Extract the (x, y) coordinate from the center of the cell holding the provided text.  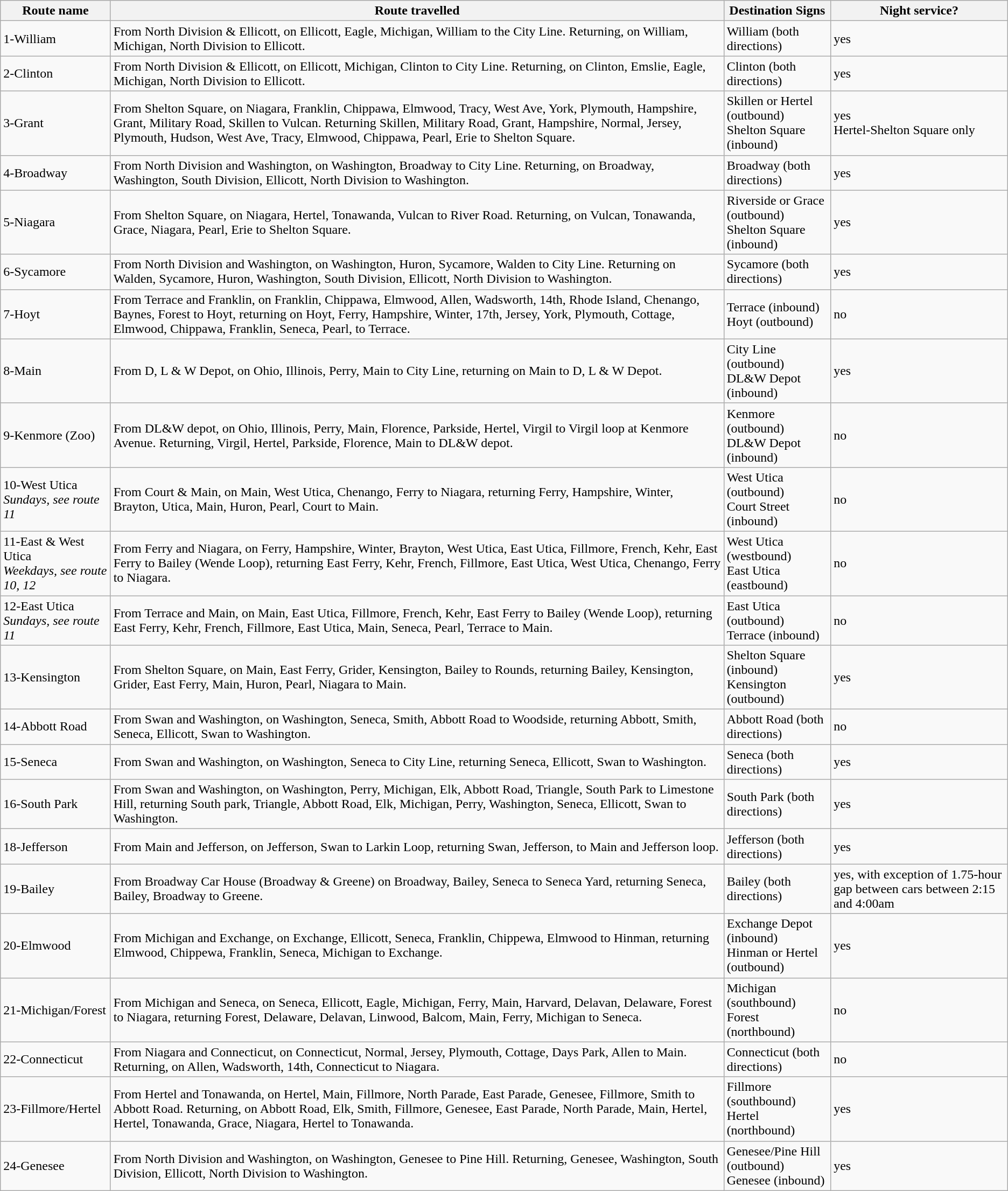
Abbott Road (both directions) (778, 727)
East Utica (outbound)Terrace (inbound) (778, 621)
William (both directions) (778, 39)
23-Fillmore/Hertel (55, 1109)
West Utica (westbound)East Utica (eastbound) (778, 563)
From Main and Jefferson, on Jefferson, Swan to Larkin Loop, returning Swan, Jefferson, to Main and Jefferson loop. (417, 847)
18-Jefferson (55, 847)
9-Kenmore (Zoo) (55, 435)
1-William (55, 39)
yes, with exception of 1.75-hour gap between cars between 2:15 and 4:00am (920, 889)
Bailey (both directions) (778, 889)
8-Main (55, 371)
West Utica (outbound)Court Street (inbound) (778, 499)
Shelton Square (inbound)Kensington (outbound) (778, 678)
Riverside or Grace (outbound)Shelton Square (inbound) (778, 222)
Route travelled (417, 11)
From Swan and Washington, on Washington, Seneca to City Line, returning Seneca, Ellicott, Swan to Washington. (417, 762)
14-Abbott Road (55, 727)
10-West UticaSundays, see route 11 (55, 499)
Michigan (southbound)Forest (northbound) (778, 1009)
Connecticut (both directions) (778, 1059)
6-Sycamore (55, 271)
Skillen or Hertel (outbound)Shelton Square (inbound) (778, 123)
3-Grant (55, 123)
24-Genesee (55, 1166)
Sycamore (both directions) (778, 271)
5-Niagara (55, 222)
20-Elmwood (55, 946)
21-Michigan/Forest (55, 1009)
13-Kensington (55, 678)
2-Clinton (55, 73)
Kenmore (outbound)DL&W Depot (inbound) (778, 435)
yesHertel-Shelton Square only (920, 123)
Fillmore (southbound)Hertel (northbound) (778, 1109)
15-Seneca (55, 762)
22-Connecticut (55, 1059)
Broadway (both directions) (778, 172)
Exchange Depot (inbound)Hinman or Hertel (outbound) (778, 946)
Route name (55, 11)
From North Division & Ellicott, on Ellicott, Eagle, Michigan, William to the City Line. Returning, on William, Michigan, North Division to Ellicott. (417, 39)
From D, L & W Depot, on Ohio, Illinois, Perry, Main to City Line, returning on Main to D, L & W Depot. (417, 371)
From Swan and Washington, on Washington, Seneca, Smith, Abbott Road to Woodside, returning Abbott, Smith, Seneca, Ellicott, Swan to Washington. (417, 727)
16-South Park (55, 804)
Genesee/Pine Hill (outbound)Genesee (inbound) (778, 1166)
19-Bailey (55, 889)
Night service? (920, 11)
City Line (outbound)DL&W Depot (inbound) (778, 371)
Seneca (both directions) (778, 762)
Destination Signs (778, 11)
South Park (both directions) (778, 804)
Terrace (inbound)Hoyt (outbound) (778, 314)
12-East UticaSundays, see route 11 (55, 621)
Jefferson (both directions) (778, 847)
From Broadway Car House (Broadway & Greene) on Broadway, Bailey, Seneca to Seneca Yard, returning Seneca, Bailey, Broadway to Greene. (417, 889)
7-Hoyt (55, 314)
11-East & West UticaWeekdays, see route 10, 12 (55, 563)
Clinton (both directions) (778, 73)
4-Broadway (55, 172)
